Locate the cell with the specified text and output its (x, y) center coordinate. 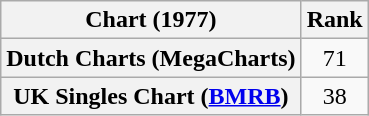
UK Singles Chart (BMRB) (151, 96)
38 (334, 96)
71 (334, 58)
Dutch Charts (MegaCharts) (151, 58)
Chart (1977) (151, 20)
Rank (334, 20)
